From the cell containing the given text, extract its center point as (x, y) coordinate. 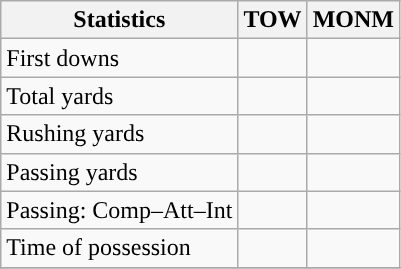
MONM (353, 20)
Time of possession (120, 248)
Passing yards (120, 172)
Passing: Comp–Att–Int (120, 210)
TOW (272, 20)
Rushing yards (120, 134)
First downs (120, 58)
Total yards (120, 96)
Statistics (120, 20)
